Extract the [x, y] coordinate from the center of the cell holding the provided text.  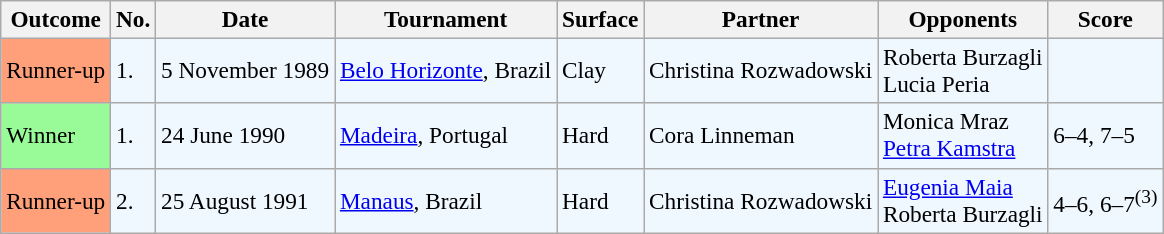
Partner [761, 19]
Date [246, 19]
Score [1106, 19]
6–4, 7–5 [1106, 136]
Belo Horizonte, Brazil [446, 70]
Tournament [446, 19]
Eugenia Maia Roberta Burzagli [963, 200]
25 August 1991 [246, 200]
24 June 1990 [246, 136]
Surface [600, 19]
Madeira, Portugal [446, 136]
Monica Mraz Petra Kamstra [963, 136]
Opponents [963, 19]
Outcome [56, 19]
No. [134, 19]
Winner [56, 136]
Cora Linneman [761, 136]
Clay [600, 70]
Manaus, Brazil [446, 200]
4–6, 6–7(3) [1106, 200]
Roberta Burzagli Lucia Peria [963, 70]
2. [134, 200]
5 November 1989 [246, 70]
